Search for the cell housing the specified text and yield its (x, y) center coordinate. 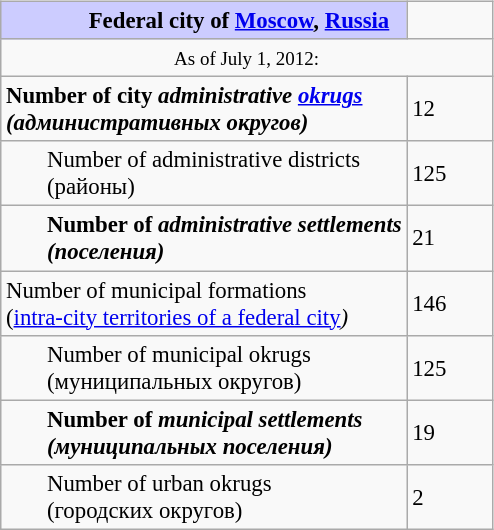
As of July 1, 2012: (247, 58)
Number of municipal formations(intra-city territories of a federal city) (204, 302)
19 (450, 432)
Federal city of Moscow, Russia (204, 21)
Number of administrative districts(районы) (204, 174)
2 (450, 496)
Number of administrative settlements(поселения) (204, 238)
Number of city administrative okrugs(административных округов) (204, 110)
21 (450, 238)
Number of urban okrugs(городских округов) (204, 496)
Number of municipal settlements(муниципальных поселения) (204, 432)
146 (450, 302)
Number of municipal okrugs(муниципальных округов) (204, 368)
12 (450, 110)
